Return the (X, Y) coordinate for the center point of the cell that contains the specified text.  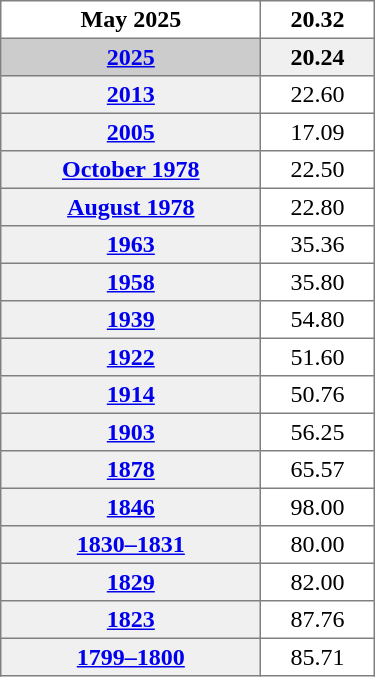
1878 (131, 470)
87.76 (318, 620)
1830–1831 (131, 545)
35.80 (318, 282)
1903 (131, 432)
22.60 (318, 95)
85.71 (318, 657)
1846 (131, 507)
56.25 (318, 432)
May 2025 (131, 20)
August 1978 (131, 207)
54.80 (318, 320)
1914 (131, 395)
2005 (131, 132)
65.57 (318, 470)
20.24 (318, 57)
1829 (131, 582)
October 1978 (131, 170)
1958 (131, 282)
35.36 (318, 245)
82.00 (318, 582)
1823 (131, 620)
51.60 (318, 357)
22.80 (318, 207)
80.00 (318, 545)
20.32 (318, 20)
17.09 (318, 132)
22.50 (318, 170)
50.76 (318, 395)
98.00 (318, 507)
2013 (131, 95)
1963 (131, 245)
1922 (131, 357)
1799–1800 (131, 657)
2025 (131, 57)
1939 (131, 320)
